Scan for the cell matching the given text and deliver its (X, Y) coordinate at center. 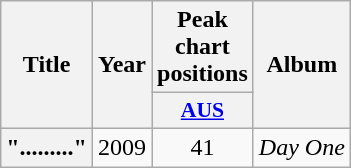
Album (302, 65)
Title (47, 65)
Year (122, 65)
2009 (122, 147)
Peak chart positions (203, 47)
41 (203, 147)
"........." (47, 147)
AUS (203, 111)
Day One (302, 147)
